Provide the [x, y] coordinate of the cell's center where the given text is located.  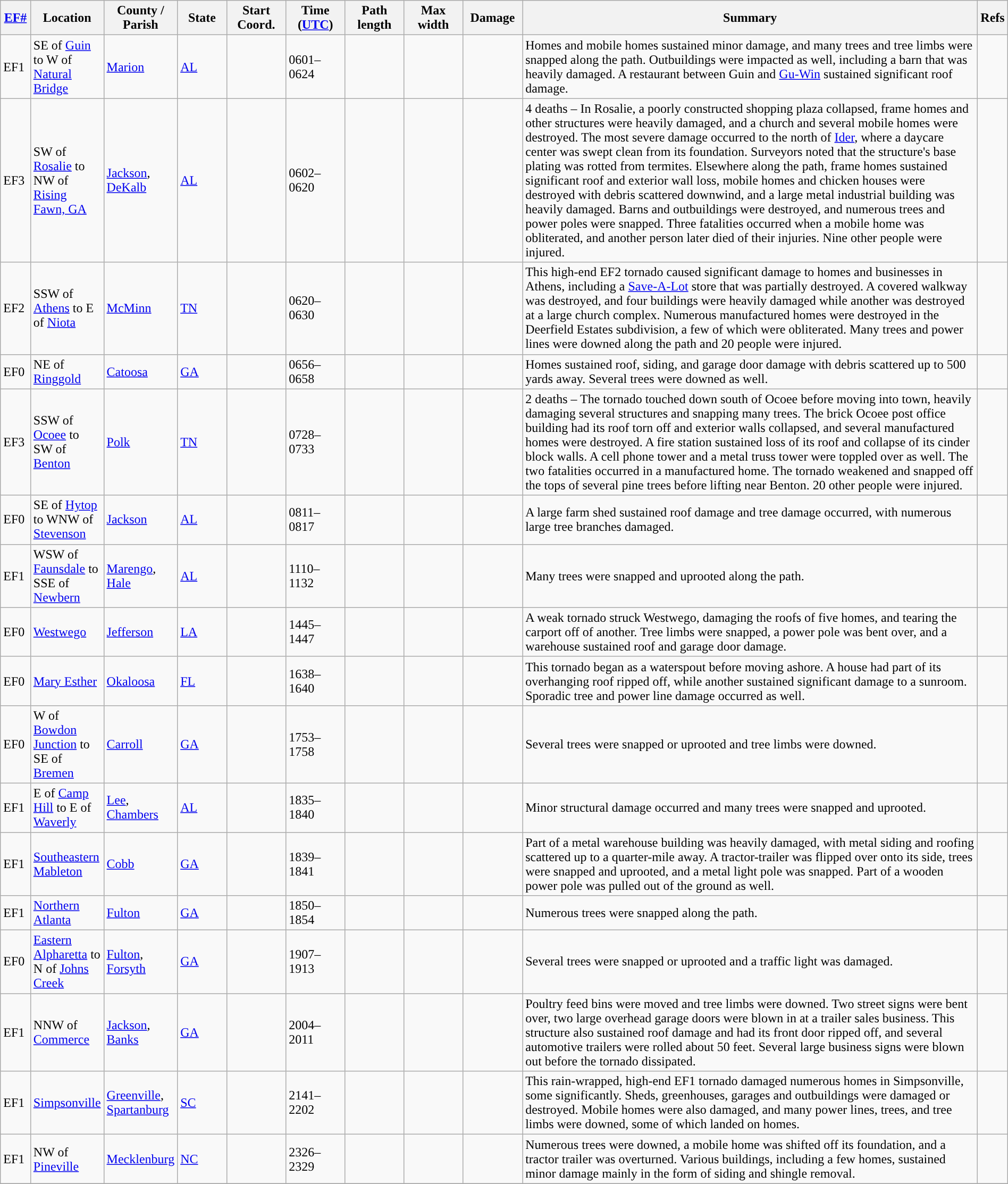
Several trees were snapped or uprooted and a traffic light was damaged. [750, 962]
Summary [750, 18]
Jackson [140, 520]
NNW of Commerce [67, 1032]
0656–0658 [316, 371]
Homes sustained roof, siding, and garage door damage with debris scattered up to 500 yards away. Several trees were downed as well. [750, 371]
1753–1758 [316, 744]
SSW of Ocoee to SW of Benton [67, 442]
1907–1913 [316, 962]
Start Coord. [256, 18]
Southeastern Mableton [67, 864]
Damage [492, 18]
Jackson, DeKalb [140, 180]
Cobb [140, 864]
Polk [140, 442]
FL [202, 681]
Path length [374, 18]
W of Bowdon Junction to SE of Bremen [67, 744]
Fulton [140, 913]
McMinn [140, 308]
2004–2011 [316, 1032]
Many trees were snapped and uprooted along the path. [750, 576]
EF2 [16, 308]
SW of Rosalie to NW of Rising Fawn, GA [67, 180]
0811–0817 [316, 520]
Mecklenburg [140, 1159]
Eastern Alpharetta to N of Johns Creek [67, 962]
SSW of Athens to E of Niota [67, 308]
Westwego [67, 632]
0601–0624 [316, 67]
1638–1640 [316, 681]
SE of Hytop to WNW of Stevenson [67, 520]
E of Camp Hill to E of Waverly [67, 807]
Max width [434, 18]
Simpsonville [67, 1103]
1110–1132 [316, 576]
LA [202, 632]
State [202, 18]
WSW of Faunsdale to SSE of Newbern [67, 576]
Location [67, 18]
Okaloosa [140, 681]
NE of Ringgold [67, 371]
1839–1841 [316, 864]
0620–0630 [316, 308]
Marion [140, 67]
Numerous trees were snapped along the path. [750, 913]
SE of Guin to W of Natural Bridge [67, 67]
NW of Pineville [67, 1159]
1850–1854 [316, 913]
Northern Atlanta [67, 913]
Minor structural damage occurred and many trees were snapped and uprooted. [750, 807]
NC [202, 1159]
2141–2202 [316, 1103]
Carroll [140, 744]
Time (UTC) [316, 18]
Greenville, Spartanburg [140, 1103]
0602–0620 [316, 180]
Lee, Chambers [140, 807]
1835–1840 [316, 807]
SC [202, 1103]
Jackson, Banks [140, 1032]
Fulton, Forsyth [140, 962]
Refs [993, 18]
Several trees were snapped or uprooted and tree limbs were downed. [750, 744]
Jefferson [140, 632]
County / Parish [140, 18]
1445–1447 [316, 632]
Marengo, Hale [140, 576]
EF# [16, 18]
Catoosa [140, 371]
A large farm shed sustained roof damage and tree damage occurred, with numerous large tree branches damaged. [750, 520]
Mary Esther [67, 681]
2326–2329 [316, 1159]
0728–0733 [316, 442]
